Scan for the cell matching the given text and deliver its (x, y) coordinate at center. 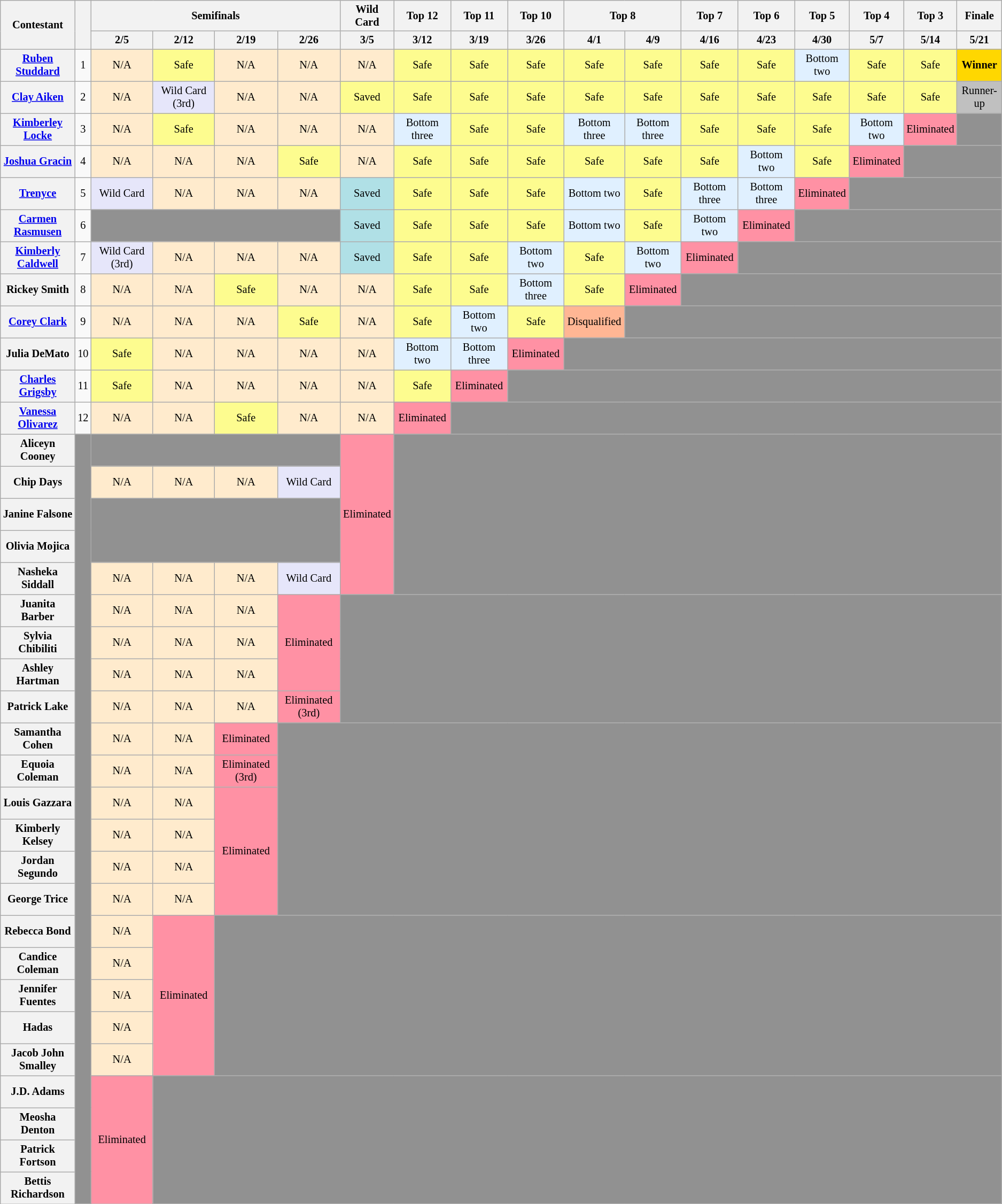
Samantha Cohen (38, 739)
Joshua Gracin (38, 161)
Jordan Segundo (38, 867)
Sylvia Chibiliti (38, 643)
Corey Clark (38, 322)
12 (83, 418)
Olivia Mojica (38, 546)
Chip Days (38, 482)
Patrick Lake (38, 707)
Semifinals (215, 16)
5/21 (979, 40)
Top 8 (623, 16)
2/26 (309, 40)
Top 7 (710, 16)
Top 12 (422, 16)
4/30 (822, 40)
Top 10 (536, 16)
3 (83, 129)
Kimberly Caldwell (38, 258)
J.D. Adams (38, 1092)
10 (83, 354)
Ruben Studdard (38, 65)
3/26 (536, 40)
Jacob John Smalley (38, 1060)
2/19 (246, 40)
4/1 (594, 40)
4/16 (710, 40)
Kimberley Locke (38, 129)
Top 5 (822, 16)
George Trice (38, 899)
Top 6 (766, 16)
5/14 (930, 40)
Charles Grigsby (38, 386)
Rebecca Bond (38, 931)
7 (83, 258)
Bettis Richardson (38, 1188)
3/12 (422, 40)
Top 3 (930, 16)
2 (83, 97)
Julia DeMato (38, 354)
Equoia Coleman (38, 771)
Disqualified (594, 322)
8 (83, 290)
3/19 (479, 40)
Meosha Denton (38, 1124)
3/5 (368, 40)
5 (83, 194)
Top 11 (479, 16)
Vanessa Olivarez (38, 418)
Finale (979, 16)
Nasheka Siddall (38, 578)
Clay Aiken (38, 97)
9 (83, 322)
Trenyce (38, 194)
Hadas (38, 1028)
Winner (979, 65)
Runner-up (979, 97)
6 (83, 226)
Top 4 (876, 16)
4 (83, 161)
2/12 (184, 40)
Kimberly Kelsey (38, 835)
Ashley Hartman (38, 675)
Patrick Fortson (38, 1156)
Louis Gazzara (38, 803)
4/9 (653, 40)
Carmen Rasmusen (38, 226)
11 (83, 386)
Juanita Barber (38, 611)
Candice Coleman (38, 963)
Janine Falsone (38, 514)
1 (83, 65)
2/5 (122, 40)
Contestant (38, 25)
5/7 (876, 40)
Rickey Smith (38, 290)
4/23 (766, 40)
Jennifer Fuentes (38, 995)
Aliceyn Cooney (38, 450)
